Output the (X, Y) coordinate of the center of the cell containing the given text.  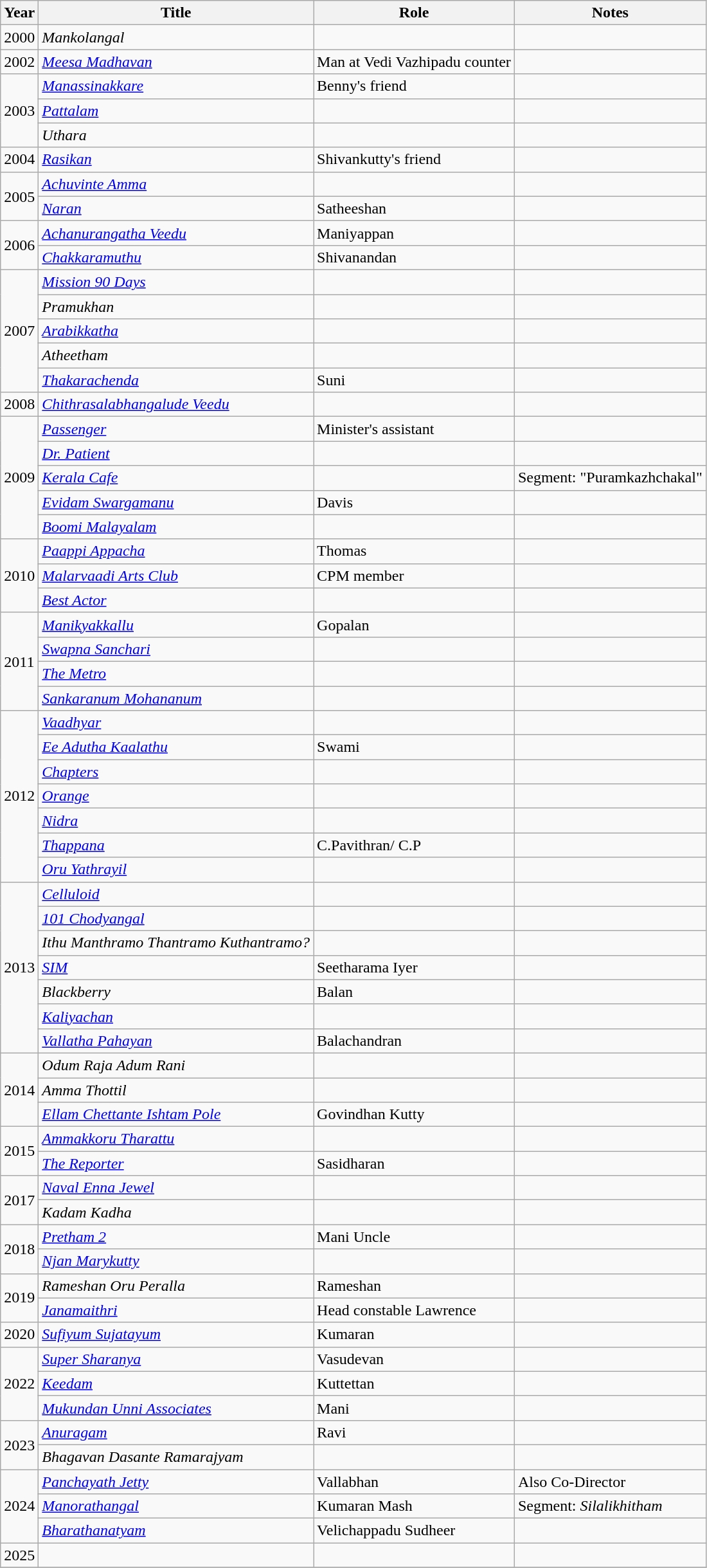
Man at Vedi Vazhipadu counter (414, 62)
Achanurangatha Veedu (176, 233)
Kumaran Mash (414, 1506)
SIM (176, 967)
2008 (19, 405)
Vasudevan (414, 1359)
Segment: "Puramkazhchakal" (610, 478)
Chithrasalabhangalude Veedu (176, 405)
Title (176, 13)
Kadam Kadha (176, 1212)
Nidra (176, 821)
Benny's friend (414, 86)
Balachandran (414, 1041)
Naran (176, 208)
Segment: Silalikhitham (610, 1506)
2022 (19, 1383)
Swami (414, 747)
Malarvaadi Arts Club (176, 576)
The Reporter (176, 1163)
Seetharama Iyer (414, 967)
Head constable Lawrence (414, 1310)
Odum Raja Adum Rani (176, 1065)
Also Co-Director (610, 1481)
Thomas (414, 551)
Naval Enna Jewel (176, 1188)
Maniyappan (414, 233)
Bharathanatyam (176, 1531)
The Metro (176, 673)
Ee Adutha Kaalathu (176, 747)
Chapters (176, 772)
Njan Marykutty (176, 1261)
2017 (19, 1200)
Vallatha Pahayan (176, 1041)
Chakkaramuthu (176, 257)
Thappana (176, 845)
Kaliyachan (176, 1016)
Mankolangal (176, 37)
2007 (19, 331)
Super Sharanya (176, 1359)
Evidam Swargamanu (176, 502)
Satheeshan (414, 208)
2013 (19, 967)
2004 (19, 160)
Rameshan Oru Peralla (176, 1286)
Shivankutty's friend (414, 160)
Kumaran (414, 1335)
Davis (414, 502)
Anuragam (176, 1432)
Keedam (176, 1383)
Sasidharan (414, 1163)
Suni (414, 380)
Notes (610, 13)
Mukundan Unni Associates (176, 1408)
Kerala Cafe (176, 478)
2024 (19, 1506)
2000 (19, 37)
Rameshan (414, 1286)
Arabikkatha (176, 331)
Sankaranum Mohananum (176, 698)
Mission 90 Days (176, 282)
101 Chodyangal (176, 918)
Best Actor (176, 600)
Govindhan Kutty (414, 1115)
Sufiyum Sujatayum (176, 1335)
Panchayath Jetty (176, 1481)
2014 (19, 1089)
Boomi Malayalam (176, 527)
2025 (19, 1555)
2019 (19, 1298)
Ravi (414, 1432)
Amma Thottil (176, 1090)
Mani (414, 1408)
Ellam Chettante Ishtam Pole (176, 1115)
Blackberry (176, 992)
Meesa Madhavan (176, 62)
2020 (19, 1335)
2003 (19, 111)
Manassinakkare (176, 86)
Vaadhyar (176, 723)
Atheetham (176, 356)
Shivanandan (414, 257)
Ammakkoru Tharattu (176, 1139)
Pattalam (176, 111)
Passenger (176, 429)
Pramukhan (176, 307)
Year (19, 13)
Vallabhan (414, 1481)
Paappi Appacha (176, 551)
Role (414, 13)
Velichappadu Sudheer (414, 1531)
2023 (19, 1445)
Manorathangal (176, 1506)
Pretham 2 (176, 1237)
2012 (19, 796)
Manikyakkallu (176, 624)
2010 (19, 576)
2015 (19, 1151)
Minister's assistant (414, 429)
Mani Uncle (414, 1237)
Dr. Patient (176, 453)
2002 (19, 62)
Janamaithri (176, 1310)
Uthara (176, 135)
Swapna Sanchari (176, 649)
2006 (19, 245)
Oru Yathrayil (176, 870)
CPM member (414, 576)
2009 (19, 478)
Kuttettan (414, 1383)
Achuvinte Amma (176, 184)
Thakarachenda (176, 380)
2011 (19, 661)
C.Pavithran/ C.P (414, 845)
Rasikan (176, 160)
Bhagavan Dasante Ramarajyam (176, 1457)
Celluloid (176, 894)
Ithu Manthramo Thantramo Kuthantramo? (176, 943)
Gopalan (414, 624)
Orange (176, 796)
Balan (414, 992)
2005 (19, 196)
2018 (19, 1249)
